Output the (X, Y) coordinate of the center of the cell containing the given text.  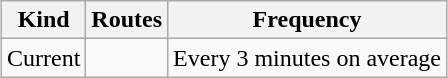
Every 3 minutes on average (308, 58)
Kind (43, 20)
Current (43, 58)
Routes (127, 20)
Frequency (308, 20)
